For the text-containing cell, return its midpoint in [x, y] coordinate format. 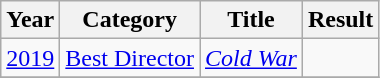
Cold War [252, 58]
Best Director [130, 58]
Year [30, 20]
Category [130, 20]
Title [252, 20]
2019 [30, 58]
Result [340, 20]
